From the cell containing the given text, extract its center point as (x, y) coordinate. 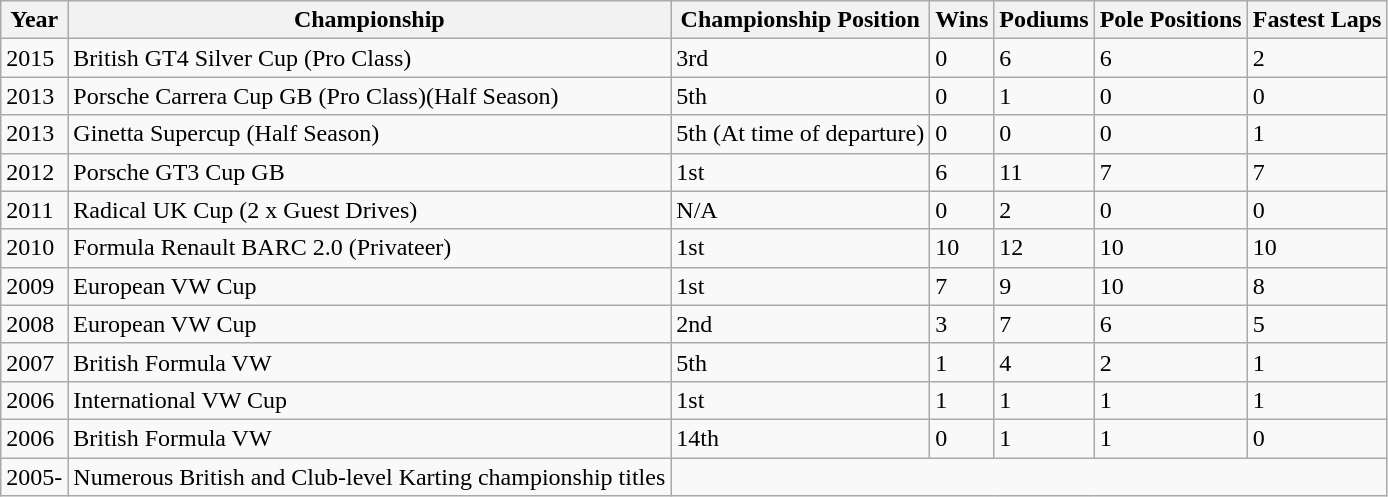
Championship Position (800, 20)
Porsche GT3 Cup GB (370, 172)
Podiums (1044, 20)
2008 (34, 324)
9 (1044, 286)
Year (34, 20)
Radical UK Cup (2 x Guest Drives) (370, 210)
5 (1317, 324)
Pole Positions (1170, 20)
International VW Cup (370, 400)
8 (1317, 286)
3 (962, 324)
14th (800, 438)
4 (1044, 362)
11 (1044, 172)
5th (At time of departure) (800, 134)
12 (1044, 248)
N/A (800, 210)
British GT4 Silver Cup (Pro Class) (370, 58)
Championship (370, 20)
Numerous British and Club-level Karting championship titles (370, 477)
2005- (34, 477)
2nd (800, 324)
2010 (34, 248)
Ginetta Supercup (Half Season) (370, 134)
2007 (34, 362)
2015 (34, 58)
2011 (34, 210)
Fastest Laps (1317, 20)
3rd (800, 58)
2009 (34, 286)
Porsche Carrera Cup GB (Pro Class)(Half Season) (370, 96)
Wins (962, 20)
Formula Renault BARC 2.0 (Privateer) (370, 248)
2012 (34, 172)
